Return the [x, y] coordinate for the center point of the cell that contains the specified text.  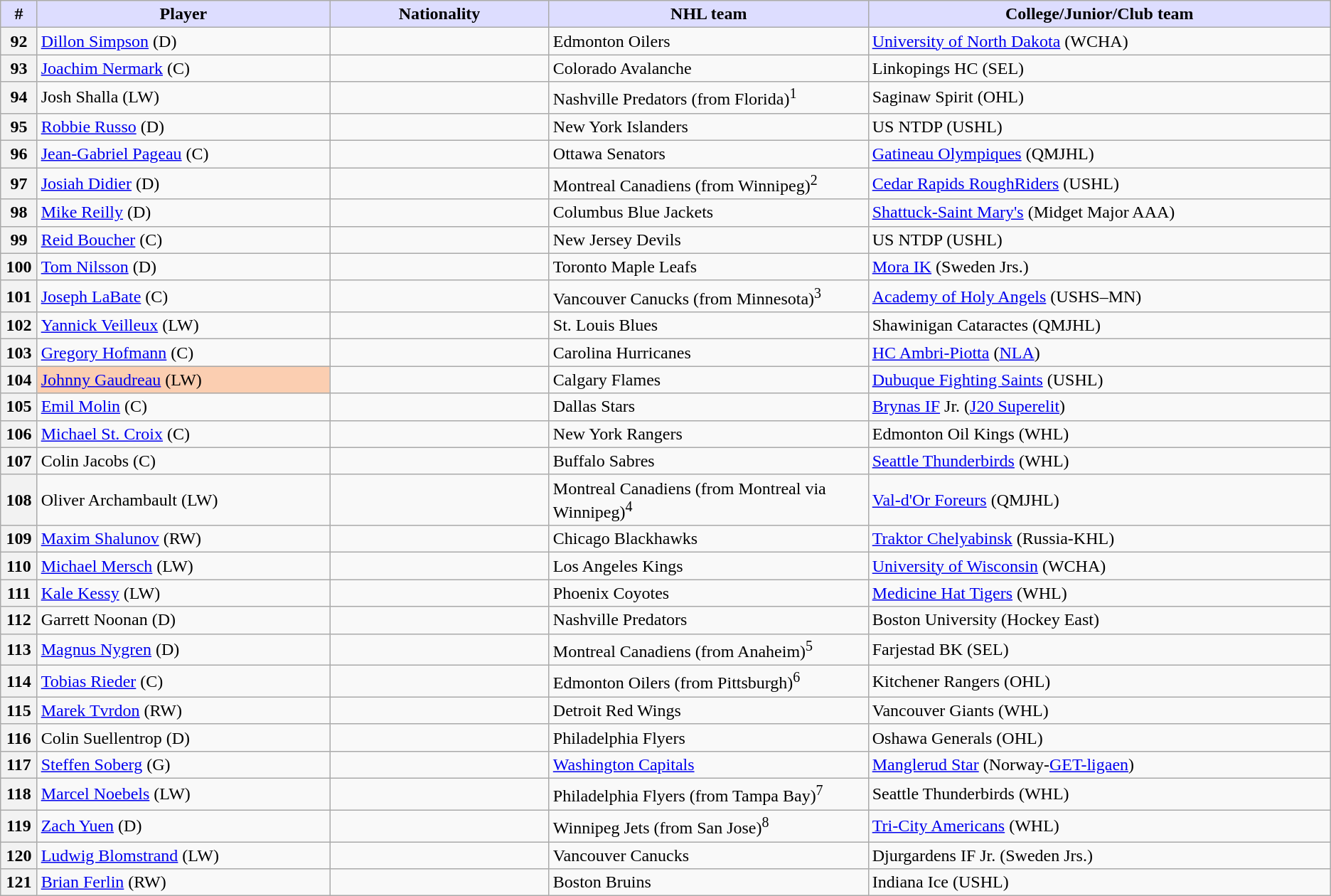
Gregory Hofmann (C) [183, 353]
Montreal Canadiens (from Winnipeg)2 [708, 183]
Linkopings HC (SEL) [1099, 68]
Josh Shalla (LW) [183, 98]
Kale Kessy (LW) [183, 593]
Carolina Hurricanes [708, 353]
Dallas Stars [708, 407]
Brian Ferlin (RW) [183, 882]
Dillon Simpson (D) [183, 41]
HC Ambri-Piotta (NLA) [1099, 353]
94 [18, 98]
Michael St. Croix (C) [183, 434]
114 [18, 681]
Vancouver Giants (WHL) [1099, 710]
New York Rangers [708, 434]
Yannick Veilleux (LW) [183, 326]
Edmonton Oilers [708, 41]
Montreal Canadiens (from Montreal via Winnipeg)4 [708, 500]
Manglerud Star (Norway-GET-ligaen) [1099, 764]
99 [18, 240]
Michael Mersch (LW) [183, 566]
105 [18, 407]
Edmonton Oilers (from Pittsburgh)6 [708, 681]
University of Wisconsin (WCHA) [1099, 566]
Columbus Blue Jackets [708, 213]
Medicine Hat Tigers (WHL) [1099, 593]
Winnipeg Jets (from San Jose)8 [708, 826]
Marek Tvrdon (RW) [183, 710]
New Jersey Devils [708, 240]
Magnus Nygren (D) [183, 650]
101 [18, 296]
Vancouver Canucks [708, 855]
Buffalo Sabres [708, 461]
Nationality [439, 14]
103 [18, 353]
Colin Suellentrop (D) [183, 737]
Mora IK (Sweden Jrs.) [1099, 267]
117 [18, 764]
115 [18, 710]
Garrett Noonan (D) [183, 620]
Toronto Maple Leafs [708, 267]
Ottawa Senators [708, 154]
Cedar Rapids RoughRiders (USHL) [1099, 183]
Traktor Chelyabinsk (Russia-KHL) [1099, 539]
Kitchener Rangers (OHL) [1099, 681]
Joseph LaBate (C) [183, 296]
Maxim Shalunov (RW) [183, 539]
Colin Jacobs (C) [183, 461]
Oshawa Generals (OHL) [1099, 737]
Shattuck-Saint Mary's (Midget Major AAA) [1099, 213]
Vancouver Canucks (from Minnesota)3 [708, 296]
# [18, 14]
96 [18, 154]
108 [18, 500]
Montreal Canadiens (from Anaheim)5 [708, 650]
Robbie Russo (D) [183, 127]
Indiana Ice (USHL) [1099, 882]
118 [18, 794]
95 [18, 127]
Player [183, 14]
Nashville Predators [708, 620]
Philadelphia Flyers (from Tampa Bay)7 [708, 794]
Emil Molin (C) [183, 407]
Boston Bruins [708, 882]
Joachim Nermark (C) [183, 68]
Saginaw Spirit (OHL) [1099, 98]
St. Louis Blues [708, 326]
93 [18, 68]
110 [18, 566]
Marcel Noebels (LW) [183, 794]
120 [18, 855]
University of North Dakota (WCHA) [1099, 41]
Nashville Predators (from Florida)1 [708, 98]
New York Islanders [708, 127]
Ludwig Blomstrand (LW) [183, 855]
107 [18, 461]
College/Junior/Club team [1099, 14]
Steffen Soberg (G) [183, 764]
106 [18, 434]
Mike Reilly (D) [183, 213]
Los Angeles Kings [708, 566]
Johnny Gaudreau (LW) [183, 380]
98 [18, 213]
Jean-Gabriel Pageau (C) [183, 154]
Tobias Rieder (C) [183, 681]
Boston University (Hockey East) [1099, 620]
Chicago Blackhawks [708, 539]
92 [18, 41]
NHL team [708, 14]
113 [18, 650]
Edmonton Oil Kings (WHL) [1099, 434]
100 [18, 267]
Gatineau Olympiques (QMJHL) [1099, 154]
Oliver Archambault (LW) [183, 500]
111 [18, 593]
109 [18, 539]
119 [18, 826]
Washington Capitals [708, 764]
Tri-City Americans (WHL) [1099, 826]
Calgary Flames [708, 380]
97 [18, 183]
Josiah Didier (D) [183, 183]
Val-d'Or Foreurs (QMJHL) [1099, 500]
Farjestad BK (SEL) [1099, 650]
Dubuque Fighting Saints (USHL) [1099, 380]
Tom Nilsson (D) [183, 267]
104 [18, 380]
Detroit Red Wings [708, 710]
Shawinigan Cataractes (QMJHL) [1099, 326]
112 [18, 620]
Colorado Avalanche [708, 68]
Zach Yuen (D) [183, 826]
116 [18, 737]
102 [18, 326]
Djurgardens IF Jr. (Sweden Jrs.) [1099, 855]
Reid Boucher (C) [183, 240]
Phoenix Coyotes [708, 593]
Academy of Holy Angels (USHS–MN) [1099, 296]
Brynas IF Jr. (J20 Superelit) [1099, 407]
121 [18, 882]
Philadelphia Flyers [708, 737]
